For the text-containing cell, return its midpoint in [x, y] coordinate format. 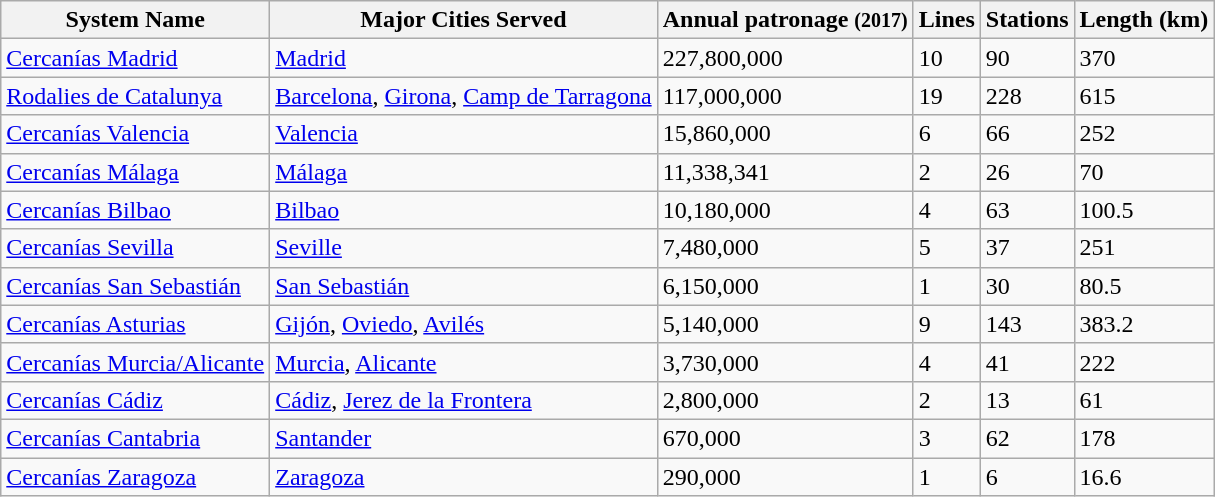
228 [1027, 96]
252 [1144, 134]
Cercanías Valencia [136, 134]
Cercanías Bilbao [136, 210]
370 [1144, 58]
100.5 [1144, 210]
3,730,000 [785, 362]
3 [946, 438]
178 [1144, 438]
7,480,000 [785, 248]
Cercanías Sevilla [136, 248]
2,800,000 [785, 400]
61 [1144, 400]
Cercanías San Sebastián [136, 286]
5,140,000 [785, 324]
Gijón, Oviedo, Avilés [464, 324]
5 [946, 248]
Málaga [464, 172]
Major Cities Served [464, 20]
10,180,000 [785, 210]
Length (km) [1144, 20]
Cercanías Cádiz [136, 400]
383.2 [1144, 324]
290,000 [785, 477]
Stations [1027, 20]
41 [1027, 362]
Cercanías Murcia/Alicante [136, 362]
Valencia [464, 134]
37 [1027, 248]
San Sebastián [464, 286]
63 [1027, 210]
Seville [464, 248]
117,000,000 [785, 96]
Madrid [464, 58]
Zaragoza [464, 477]
143 [1027, 324]
System Name [136, 20]
222 [1144, 362]
Annual patronage (2017) [785, 20]
11,338,341 [785, 172]
Cercanías Zaragoza [136, 477]
Cercanías Asturias [136, 324]
Bilbao [464, 210]
15,860,000 [785, 134]
9 [946, 324]
Cercanías Cantabria [136, 438]
Murcia, Alicante [464, 362]
670,000 [785, 438]
Cercanías Málaga [136, 172]
Cádiz, Jerez de la Frontera [464, 400]
30 [1027, 286]
Rodalies de Catalunya [136, 96]
Lines [946, 20]
10 [946, 58]
62 [1027, 438]
Barcelona, Girona, Camp de Tarragona [464, 96]
16.6 [1144, 477]
13 [1027, 400]
6,150,000 [785, 286]
66 [1027, 134]
251 [1144, 248]
19 [946, 96]
227,800,000 [785, 58]
Santander [464, 438]
26 [1027, 172]
70 [1144, 172]
615 [1144, 96]
80.5 [1144, 286]
90 [1027, 58]
Cercanías Madrid [136, 58]
